Scan for the cell matching the given text and deliver its (X, Y) coordinate at center. 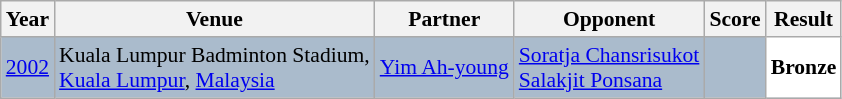
Result (804, 19)
2002 (28, 68)
Bronze (804, 68)
Venue (214, 19)
Kuala Lumpur Badminton Stadium,Kuala Lumpur, Malaysia (214, 68)
Opponent (610, 19)
Score (734, 19)
Soratja Chansrisukot Salakjit Ponsana (610, 68)
Year (28, 19)
Yim Ah-young (444, 68)
Partner (444, 19)
